Identify which cell holds the provided text, then report its [X, Y] central coordinate. 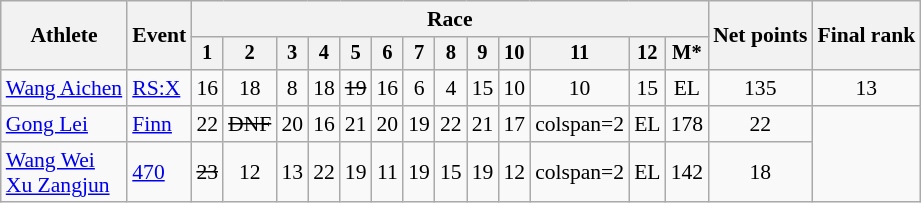
Athlete [64, 36]
17 [514, 124]
Final rank [866, 36]
9 [483, 54]
M* [688, 54]
142 [688, 172]
Event [159, 36]
DNF [250, 124]
7 [419, 54]
RS:X [159, 88]
23 [207, 172]
470 [159, 172]
Race [450, 19]
5 [356, 54]
Wang WeiXu Zangjun [64, 172]
135 [760, 88]
3 [292, 54]
Net points [760, 36]
Gong Lei [64, 124]
Finn [159, 124]
1 [207, 54]
Wang Aichen [64, 88]
2 [250, 54]
178 [688, 124]
